Capture the cell that displays the provided text and extract its (X, Y) central coordinate. 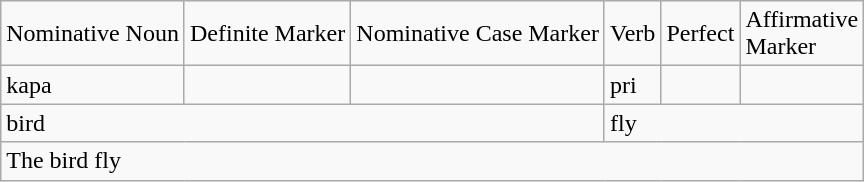
Nominative Noun (93, 34)
AffirmativeMarker (802, 34)
kapa (93, 85)
Perfect (700, 34)
The bird fly (432, 161)
fly (734, 123)
bird (303, 123)
Verb (632, 34)
pri (632, 85)
Definite Marker (267, 34)
Nominative Case Marker (478, 34)
